Determine the (x, y) coordinate at the center of the cell enclosing the given text.  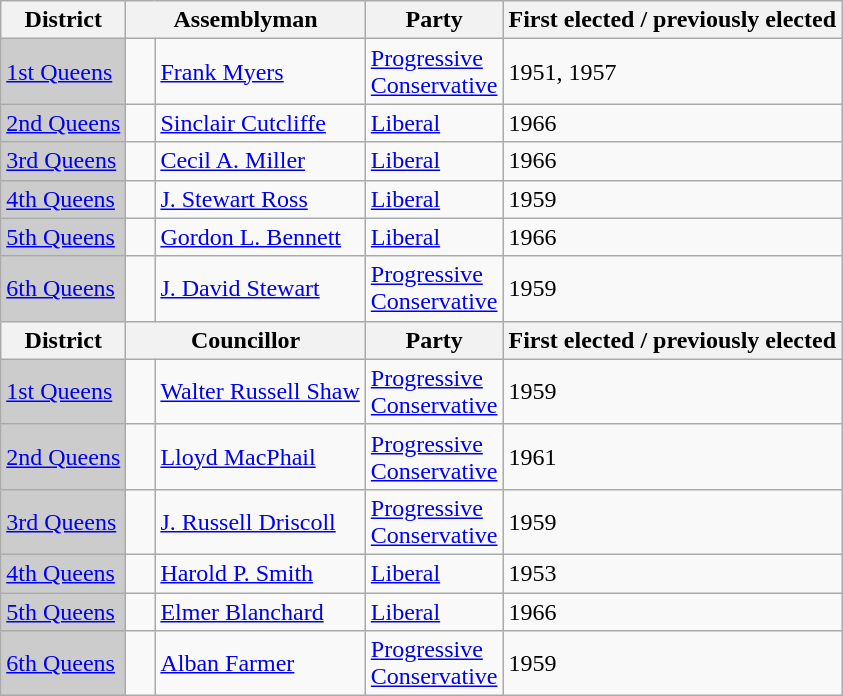
Assemblyman (246, 20)
Elmer Blanchard (260, 611)
Lloyd MacPhail (260, 456)
1951, 1957 (672, 72)
Councillor (246, 340)
1961 (672, 456)
J. Stewart Ross (260, 199)
Harold P. Smith (260, 573)
Alban Farmer (260, 664)
J. David Stewart (260, 288)
Gordon L. Bennett (260, 237)
Sinclair Cutcliffe (260, 123)
Frank Myers (260, 72)
Walter Russell Shaw (260, 392)
J. Russell Driscoll (260, 522)
Cecil A. Miller (260, 161)
1953 (672, 573)
